Locate the cell with the specified text and output its (X, Y) center coordinate. 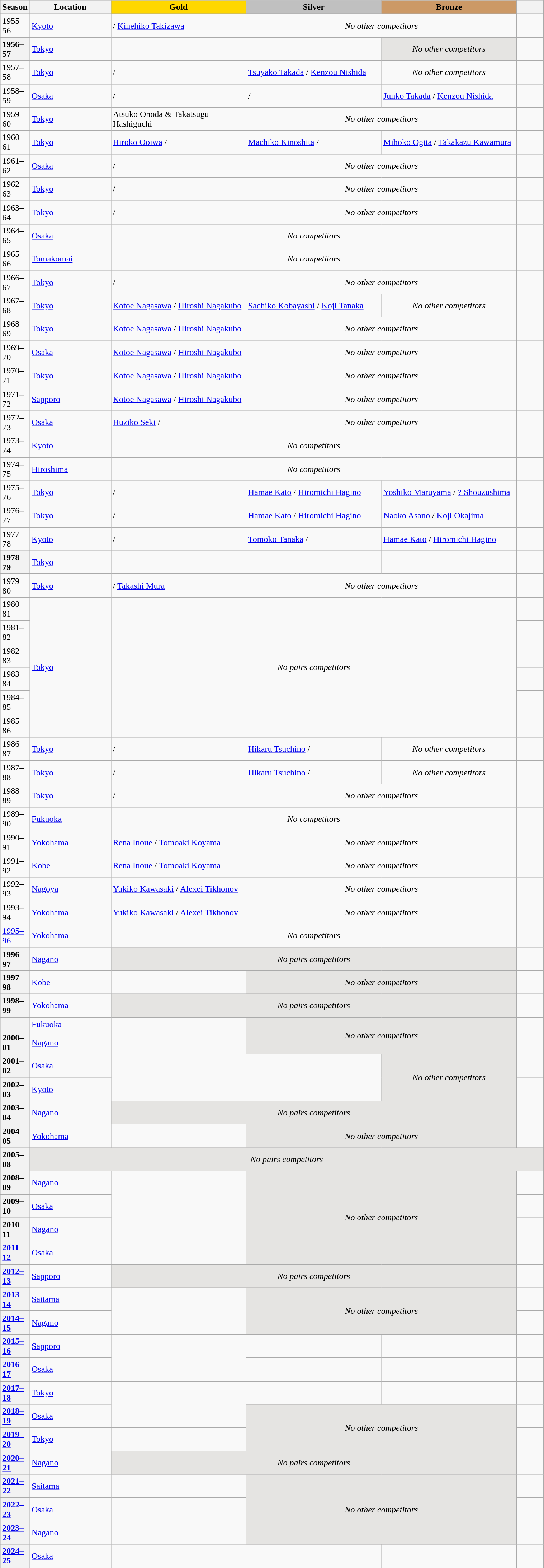
1957–58 (15, 72)
2017–18 (15, 1392)
1989–90 (15, 819)
Tomakomai (70, 259)
1964–65 (15, 235)
1971–72 (15, 399)
1969–70 (15, 352)
Gold (179, 7)
2001–02 (15, 1066)
1976–77 (15, 516)
1998–99 (15, 1006)
1981–82 (15, 632)
1990–91 (15, 842)
1982–83 (15, 656)
/ Kinehiko Takizawa (179, 26)
2019–20 (15, 1440)
1979–80 (15, 585)
Season (15, 7)
1962–63 (15, 189)
1970–71 (15, 376)
2012–13 (15, 1276)
1967–68 (15, 306)
2014–15 (15, 1323)
1958–59 (15, 95)
2004–05 (15, 1136)
1965–66 (15, 259)
1995–96 (15, 935)
Sachiko Kobayashi / Koji Tanaka (313, 306)
1960–61 (15, 142)
Bronze (449, 7)
1974–75 (15, 469)
2011–12 (15, 1252)
Silver (313, 7)
2002–03 (15, 1090)
1961–62 (15, 166)
Location (70, 7)
1987–88 (15, 773)
2005–08 (15, 1159)
Mihoko Ogita / Takakazu Kawamura (449, 142)
1956–57 (15, 49)
2024–25 (15, 1556)
1959–60 (15, 119)
1983–84 (15, 679)
1985–86 (15, 726)
2009–10 (15, 1206)
1984–85 (15, 702)
1991–92 (15, 866)
2020–21 (15, 1463)
1977–78 (15, 539)
2013–14 (15, 1299)
Yoshiko Maruyama / ? Shouzushima (449, 492)
/ Takashi Mura (179, 585)
1992–93 (15, 889)
1980–81 (15, 609)
2010–11 (15, 1229)
1966–67 (15, 282)
2015–16 (15, 1346)
Tomoko Tanaka / (313, 539)
Machiko Kinoshita / (313, 142)
1972–73 (15, 422)
Huziko Seki / (179, 422)
2008–09 (15, 1183)
Atsuko Onoda & Takatsugu Hashiguchi (179, 119)
1975–76 (15, 492)
Hiroko Ooiwa / (179, 142)
1955–56 (15, 26)
2022–23 (15, 1509)
Junko Takada / Kenzou Nishida (449, 95)
1997–98 (15, 982)
Tsuyako Takada / Kenzou Nishida (313, 72)
2016–17 (15, 1369)
1973–74 (15, 445)
2003–04 (15, 1113)
1978–79 (15, 562)
Hiroshima (70, 469)
Naoko Asano / Koji Okajima (449, 516)
2021–22 (15, 1486)
1986–87 (15, 749)
1988–89 (15, 795)
2018–19 (15, 1416)
1968–69 (15, 329)
2000–01 (15, 1043)
1993–94 (15, 912)
1996–97 (15, 959)
2023–24 (15, 1533)
1963–64 (15, 212)
Nagoya (70, 889)
